Pinpoint the cell where the given text exists, returning its (X, Y) midpoint coordinate. 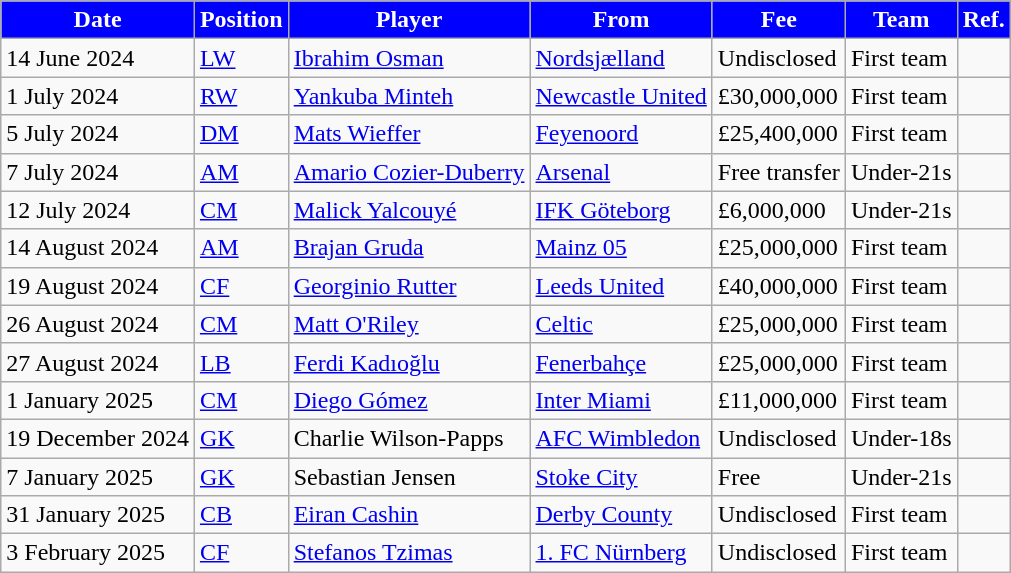
Free (778, 477)
£30,000,000 (778, 96)
Position (241, 20)
CB (241, 515)
Newcastle United (621, 96)
Player (409, 20)
Inter Miami (621, 400)
Eiran Cashin (409, 515)
Date (98, 20)
Free transfer (778, 172)
Mainz 05 (621, 248)
19 December 2024 (98, 438)
£25,400,000 (778, 134)
Under-18s (901, 438)
Leeds United (621, 286)
£40,000,000 (778, 286)
3 February 2025 (98, 553)
Feyenoord (621, 134)
1. FC Nürnberg (621, 553)
Stoke City (621, 477)
AFC Wimbledon (621, 438)
12 July 2024 (98, 210)
14 August 2024 (98, 248)
Derby County (621, 515)
Malick Yalcouyé (409, 210)
19 August 2024 (98, 286)
£11,000,000 (778, 400)
Matt O'Riley (409, 324)
Diego Gómez (409, 400)
1 July 2024 (98, 96)
IFK Göteborg (621, 210)
1 January 2025 (98, 400)
Team (901, 20)
Arsenal (621, 172)
Georginio Rutter (409, 286)
Brajan Gruda (409, 248)
Ferdi Kadıoğlu (409, 362)
26 August 2024 (98, 324)
5 July 2024 (98, 134)
Sebastian Jensen (409, 477)
Amario Cozier-Duberry (409, 172)
Fenerbahçe (621, 362)
27 August 2024 (98, 362)
Ref. (984, 20)
14 June 2024 (98, 58)
Fee (778, 20)
DM (241, 134)
Stefanos Tzimas (409, 553)
Nordsjælland (621, 58)
Celtic (621, 324)
31 January 2025 (98, 515)
£6,000,000 (778, 210)
LW (241, 58)
7 January 2025 (98, 477)
Charlie Wilson-Papps (409, 438)
Mats Wieffer (409, 134)
RW (241, 96)
7 July 2024 (98, 172)
Yankuba Minteh (409, 96)
From (621, 20)
LB (241, 362)
Ibrahim Osman (409, 58)
